Locate the cell with the specified text and output its [x, y] center coordinate. 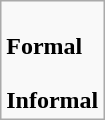
FormalInformal [52, 60]
